Determine the (X, Y) coordinate at the center of the cell enclosing the given text.  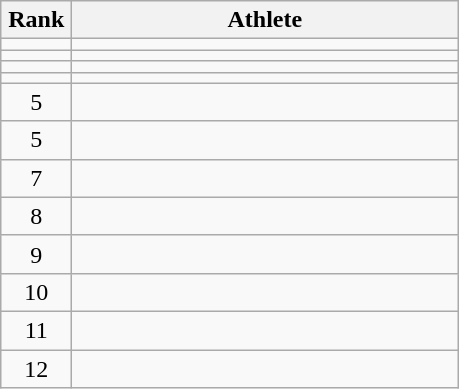
8 (36, 216)
Athlete (265, 20)
9 (36, 254)
10 (36, 292)
Rank (36, 20)
11 (36, 330)
7 (36, 178)
12 (36, 369)
